Capture the cell that displays the provided text and extract its [x, y] central coordinate. 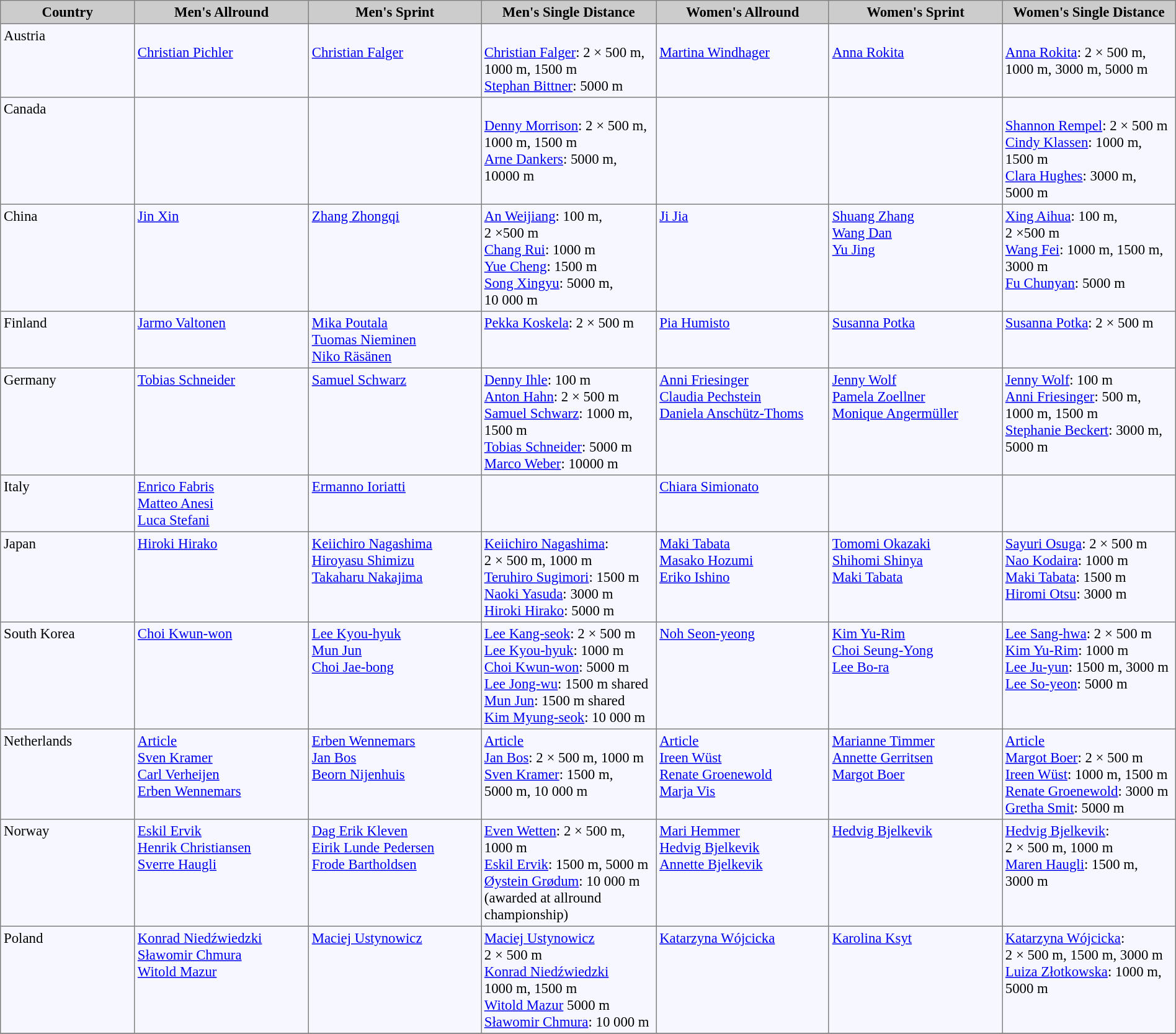
Hedvig Bjelkevik [915, 873]
Choi Kwun-won [222, 675]
Women's Single Distance [1089, 12]
Denny Ihle: 100 mAnton Hahn: 2 × 500 mSamuel Schwarz: 1000 m, 1500 mTobias Schneider: 5000 mMarco Weber: 10000 m [569, 421]
Jin Xin [222, 257]
Karolina Ksyt [915, 979]
Enrico Fabris Matteo Anesi Luca Stefani [222, 504]
Maciej Ustynowicz [394, 979]
Anna Rokita: 2 × 500 m, 1000 m, 3000 m, 5000 m [1089, 60]
Martina Windhager [743, 60]
Shuang Zhang Wang Dan Yu Jing [915, 257]
Anna Rokita [915, 60]
Erben Wennemars Jan Bos Beorn Nijenhuis [394, 774]
Men's Single Distance [569, 12]
Maki Tabata Masako Hozumi Eriko Ishino [743, 577]
ArticleMargot Boer: 2 × 500 mIreen Wüst: 1000 m, 1500 mRenate Groenewold: 3000 mGretha Smit: 5000 m [1089, 774]
Men's Allround [222, 12]
Austria [68, 60]
Noh Seon-yeong [743, 675]
Country [68, 12]
Jarmo Valtonen [222, 340]
Tomomi OkazakiShihomi Shinya Maki Tabata [915, 577]
Ermanno Ioriatti [394, 504]
Denny Morrison: 2 × 500 m, 1000 m, 1500 m Arne Dankers: 5000 m, 10000 m [569, 151]
Shannon Rempel: 2 × 500 m Cindy Klassen: 1000 m, 1500 m Clara Hughes: 3000 m, 5000 m [1089, 151]
Katarzyna Wójcicka: 2 × 500 m, 1500 m, 3000 mLuiza Złotkowska: 1000 m, 5000 m [1089, 979]
Susanna Potka: 2 × 500 m [1089, 340]
Pia Humisto [743, 340]
China [68, 257]
Christian Falger: 2 × 500 m, 1000 m, 1500 m Stephan Bittner: 5000 m [569, 60]
Dag Erik Kleven Eirik Lunde Pedersen Frode Bartholdsen [394, 873]
Women's Sprint [915, 12]
Poland [68, 979]
Keiichiro Nagashima: 2 × 500 m, 1000 mTeruhiro Sugimori: 1500 mNaoki Yasuda: 3000 mHiroki Hirako: 5000 m [569, 577]
Article Sven Kramer Carl Verheijen Erben Wennemars [222, 774]
Germany [68, 421]
Chiara Simionato [743, 504]
Sayuri Osuga: 2 × 500 mNao Kodaira: 1000 mMaki Tabata: 1500 mHiromi Otsu: 3000 m [1089, 577]
Canada [68, 151]
Susanna Potka [915, 340]
Article Ireen Wüst Renate Groenewold Marja Vis [743, 774]
Xing Aihua: 100 m, 2 ×500 mWang Fei: 1000 m, 1500 m, 3000 mFu Chunyan: 5000 m [1089, 257]
Hiroki Hirako [222, 577]
Jenny Wolf Pamela Zoellner Monique Angermüller [915, 421]
Mika Poutala Tuomas Nieminen Niko Räsänen [394, 340]
Women's Allround [743, 12]
Even Wetten: 2 × 500 m, 1000 mEskil Ervik: 1500 m, 5000 m Øystein Grødum: 10 000 m (awarded at allround championship) [569, 873]
Jenny Wolf: 100 mAnni Friesinger: 500 m, 1000 m, 1500 mStephanie Beckert: 3000 m, 5000 m [1089, 421]
Mari Hemmer Hedvig Bjelkevik Annette Bjelkevik [743, 873]
ArticleJan Bos: 2 × 500 m, 1000 mSven Kramer: 1500 m, 5000 m, 10 000 m [569, 774]
Eskil Ervik Henrik Christiansen Sverre Haugli [222, 873]
Lee Kyou-hyuk Mun Jun Choi Jae-bong [394, 675]
Anni Friesinger Claudia Pechstein Daniela Anschütz-Thoms [743, 421]
Hedvig Bjelkevik: 2 × 500 m, 1000 mMaren Haugli: 1500 m, 3000 m [1089, 873]
South Korea [68, 675]
Japan [68, 577]
Pekka Koskela: 2 × 500 m [569, 340]
Christian Falger [394, 60]
Lee Sang-hwa: 2 × 500 mKim Yu-Rim: 1000 mLee Ju-yun: 1500 m, 3000 mLee So-yeon: 5000 m [1089, 675]
Christian Pichler [222, 60]
An Weijiang: 100 m, 2 ×500 mChang Rui: 1000 mYue Cheng: 1500 mSong Xingyu: 5000 m, 10 000 m [569, 257]
Keiichiro Nagashima Hiroyasu Shimizu Takaharu Nakajima [394, 577]
Katarzyna Wójcicka [743, 979]
Konrad Niedźwiedzki Sławomir ChmuraWitold Mazur [222, 979]
Norway [68, 873]
Men's Sprint [394, 12]
Lee Kang-seok: 2 × 500 mLee Kyou-hyuk: 1000 mChoi Kwun-won: 5000 mLee Jong-wu: 1500 m sharedMun Jun: 1500 m sharedKim Myung-seok: 10 000 m [569, 675]
Finland [68, 340]
Samuel Schwarz [394, 421]
Netherlands [68, 774]
Ji Jia [743, 257]
Marianne Timmer Annette Gerritsen Margot Boer [915, 774]
Tobias Schneider [222, 421]
Maciej Ustynowicz 2 × 500 mKonrad Niedźwiedzki 1000 m, 1500 mWitold Mazur 5000 mSławomir Chmura: 10 000 m [569, 979]
Zhang Zhongqi [394, 257]
Italy [68, 504]
Kim Yu-Rim Choi Seung-Yong Lee Bo-ra [915, 675]
